Determine the [X, Y] coordinate at the center of the cell enclosing the given text.  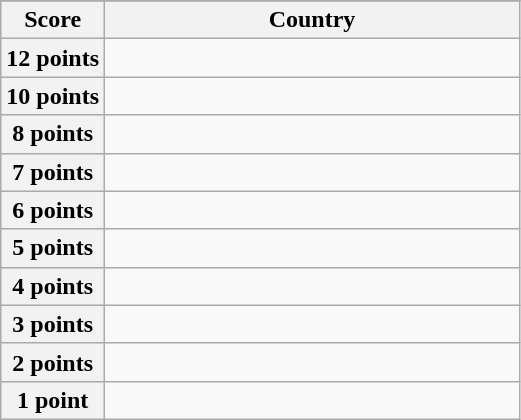
7 points [53, 172]
4 points [53, 286]
5 points [53, 248]
Country [312, 20]
6 points [53, 210]
12 points [53, 58]
3 points [53, 324]
2 points [53, 362]
8 points [53, 134]
1 point [53, 400]
Score [53, 20]
10 points [53, 96]
